Pinpoint the cell where the given text exists, returning its [x, y] midpoint coordinate. 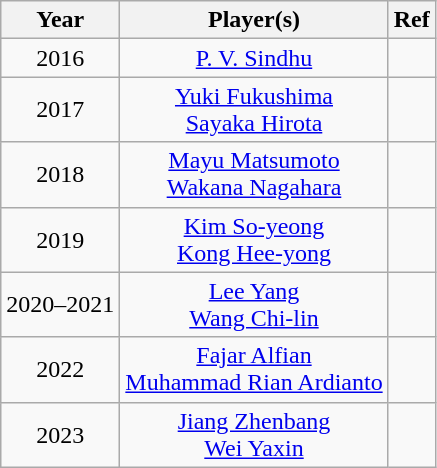
2016 [60, 58]
Lee YangWang Chi-lin [254, 304]
Year [60, 20]
Fajar AlfianMuhammad Rian Ardianto [254, 370]
2017 [60, 110]
2023 [60, 434]
Kim So-yeongKong Hee-yong [254, 240]
Player(s) [254, 20]
2020–2021 [60, 304]
Yuki FukushimaSayaka Hirota [254, 110]
2022 [60, 370]
Jiang ZhenbangWei Yaxin [254, 434]
2019 [60, 240]
Mayu MatsumotoWakana Nagahara [254, 174]
P. V. Sindhu [254, 58]
Ref [412, 20]
2018 [60, 174]
